Extract the [X, Y] coordinate from the center of the cell holding the provided text.  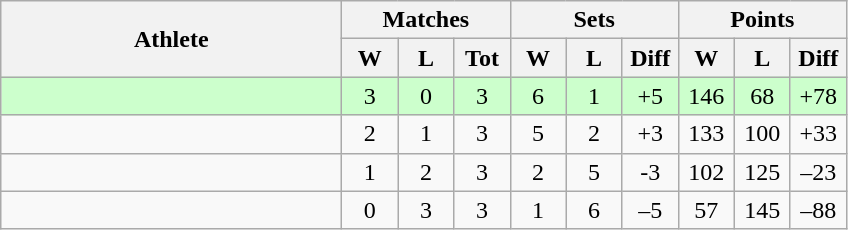
Points [762, 20]
–23 [818, 172]
Sets [594, 20]
102 [706, 172]
145 [762, 210]
–5 [650, 210]
68 [762, 96]
+33 [818, 134]
+3 [650, 134]
133 [706, 134]
57 [706, 210]
100 [762, 134]
Tot [482, 58]
Matches [426, 20]
+78 [818, 96]
125 [762, 172]
–88 [818, 210]
Athlete [172, 39]
146 [706, 96]
+5 [650, 96]
-3 [650, 172]
